Extract the [x, y] coordinate from the center of the cell holding the provided text.  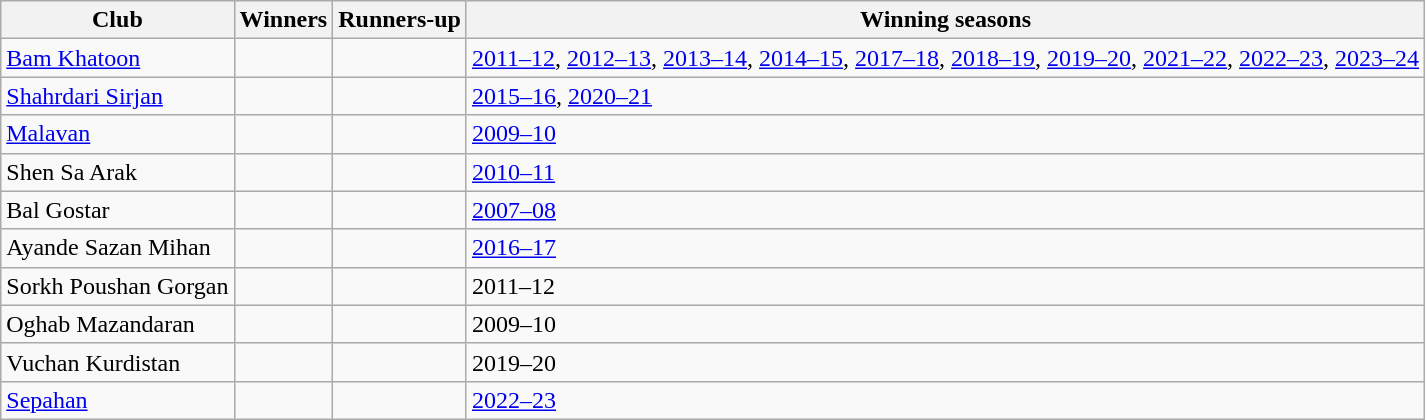
Sepahan [118, 400]
2015–16, 2020–21 [945, 96]
2011–12, 2012–13, 2013–14, 2014–15, 2017–18, 2018–19, 2019–20, 2021–22, 2022–23, 2023–24 [945, 58]
2007–08 [945, 210]
Bam Khatoon [118, 58]
2019–20 [945, 362]
2022–23 [945, 400]
Malavan [118, 134]
2016–17 [945, 248]
2010–11 [945, 172]
2011–12 [945, 286]
Club [118, 20]
Ayande Sazan Mihan [118, 248]
Sorkh Poushan Gorgan [118, 286]
Winners [284, 20]
Shahrdari Sirjan [118, 96]
Winning seasons [945, 20]
Shen Sa Arak [118, 172]
Runners-up [400, 20]
Vuchan Kurdistan [118, 362]
Oghab Mazandaran [118, 324]
Bal Gostar [118, 210]
